Return [x, y] of the center of cell containing provided text 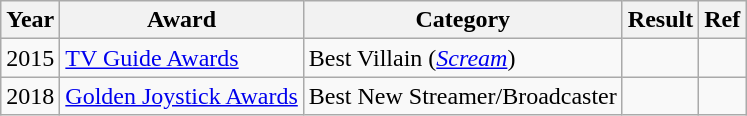
Golden Joystick Awards [182, 96]
Year [30, 20]
Best New Streamer/Broadcaster [462, 96]
2015 [30, 58]
TV Guide Awards [182, 58]
Award [182, 20]
Best Villain (Scream) [462, 58]
2018 [30, 96]
Ref [722, 20]
Category [462, 20]
Result [660, 20]
